Locate the cell with the specified text and output its (X, Y) center coordinate. 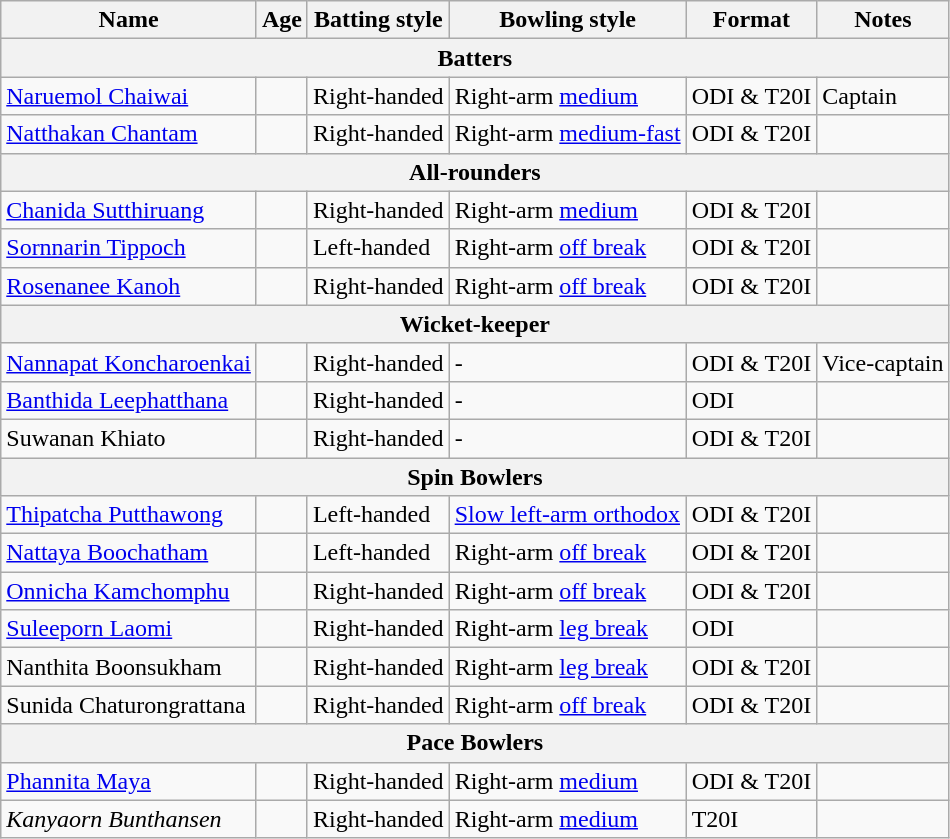
Sunida Chaturongrattana (129, 705)
Age (282, 20)
Batting style (378, 20)
Natthakan Chantam (129, 134)
Banthida Leephatthana (129, 400)
All-rounders (475, 172)
Batters (475, 58)
Suwanan Khiato (129, 438)
Suleeporn Laomi (129, 629)
Naruemol Chaiwai (129, 96)
Slow left-arm orthodox (568, 515)
Nanthita Boonsukham (129, 667)
Nattaya Boochatham (129, 553)
Vice-captain (883, 362)
Rosenanee Kanoh (129, 286)
Pace Bowlers (475, 743)
Notes (883, 20)
Onnicha Kamchomphu (129, 591)
T20I (752, 819)
Kanyaorn Bunthansen (129, 819)
Sornnarin Tippoch (129, 248)
Format (752, 20)
Spin Bowlers (475, 477)
Bowling style (568, 20)
Right-arm medium-fast (568, 134)
Captain (883, 96)
Chanida Sutthiruang (129, 210)
Name (129, 20)
Wicket-keeper (475, 324)
Phannita Maya (129, 781)
Nannapat Koncharoenkai (129, 362)
Thipatcha Putthawong (129, 515)
